From the cell containing the given text, extract its center point as [X, Y] coordinate. 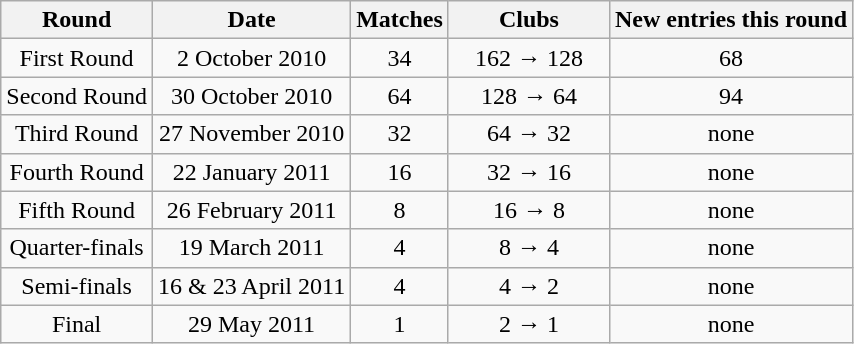
64 → 32 [528, 134]
2 → 1 [528, 324]
8 → 4 [528, 248]
162 → 128 [528, 58]
34 [400, 58]
Date [251, 20]
Quarter-finals [77, 248]
32 → 16 [528, 172]
1 [400, 324]
Fourth Round [77, 172]
16 & 23 April 2011 [251, 286]
Round [77, 20]
Fifth Round [77, 210]
8 [400, 210]
16 → 8 [528, 210]
19 March 2011 [251, 248]
First Round [77, 58]
27 November 2010 [251, 134]
Clubs [528, 20]
Matches [400, 20]
30 October 2010 [251, 96]
New entries this round [730, 20]
2 October 2010 [251, 58]
22 January 2011 [251, 172]
26 February 2011 [251, 210]
128 → 64 [528, 96]
32 [400, 134]
Third Round [77, 134]
Semi-finals [77, 286]
16 [400, 172]
64 [400, 96]
4 → 2 [528, 286]
Final [77, 324]
29 May 2011 [251, 324]
Second Round [77, 96]
68 [730, 58]
94 [730, 96]
